Pinpoint the cell where the given text exists, returning its (x, y) midpoint coordinate. 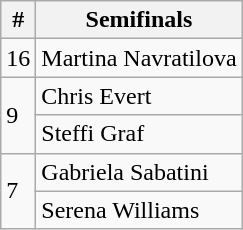
7 (18, 191)
Steffi Graf (139, 134)
Serena Williams (139, 210)
Martina Navratilova (139, 58)
Chris Evert (139, 96)
16 (18, 58)
Gabriela Sabatini (139, 172)
Semifinals (139, 20)
9 (18, 115)
# (18, 20)
